Provide the (X, Y) coordinate of the cell's center where the given text is located.  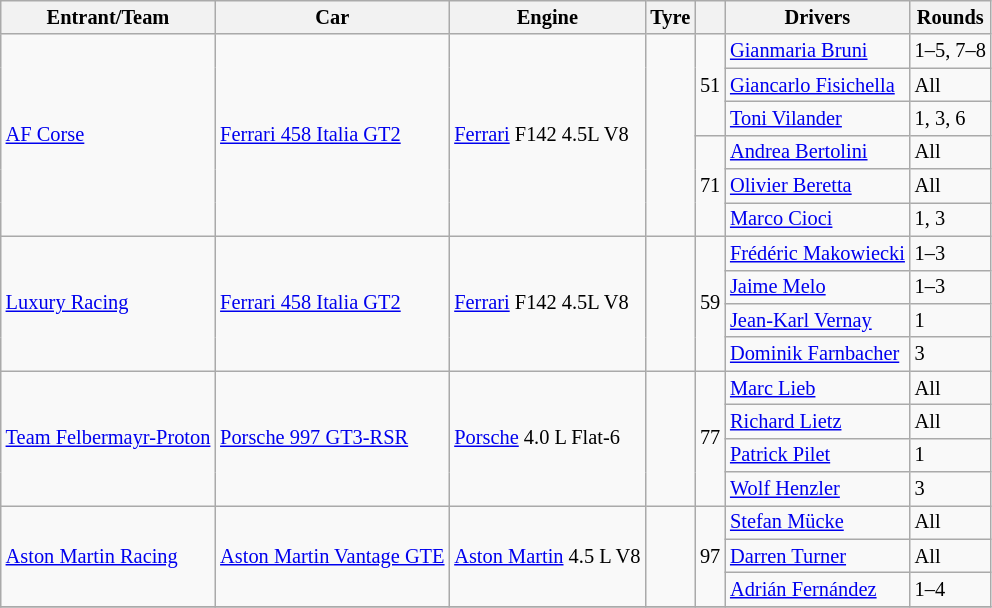
Patrick Pilet (818, 455)
1–5, 7–8 (950, 51)
59 (710, 304)
1, 3, 6 (950, 118)
Drivers (818, 17)
Porsche 997 GT3-RSR (332, 438)
Rounds (950, 17)
Frédéric Makowiecki (818, 253)
Aston Martin 4.5 L V8 (547, 556)
Stefan Mücke (818, 522)
Team Felbermayr-Proton (108, 438)
Richard Lietz (818, 421)
Darren Turner (818, 556)
Dominik Farnbacher (818, 354)
Porsche 4.0 L Flat-6 (547, 438)
71 (710, 186)
Adrián Fernández (818, 589)
Luxury Racing (108, 304)
77 (710, 438)
Jean-Karl Vernay (818, 320)
1, 3 (950, 219)
1–4 (950, 589)
Entrant/Team (108, 17)
Giancarlo Fisichella (818, 85)
Engine (547, 17)
Toni Vilander (818, 118)
Olivier Beretta (818, 186)
97 (710, 556)
Marco Cioci (818, 219)
Wolf Henzler (818, 489)
Aston Martin Racing (108, 556)
51 (710, 84)
Aston Martin Vantage GTE (332, 556)
Car (332, 17)
Jaime Melo (818, 287)
Tyre (670, 17)
Andrea Bertolini (818, 152)
AF Corse (108, 135)
Gianmaria Bruni (818, 51)
Marc Lieb (818, 388)
